Output the (X, Y) coordinate of the center of the cell containing the given text.  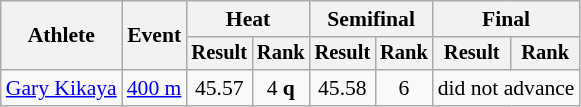
Athlete (62, 36)
400 m (154, 88)
Event (154, 36)
45.57 (219, 88)
Final (506, 19)
45.58 (343, 88)
4 q (281, 88)
did not advance (506, 88)
Heat (248, 19)
Gary Kikaya (62, 88)
Semifinal (372, 19)
6 (404, 88)
